Extract the (x, y) coordinate from the center of the cell holding the provided text.  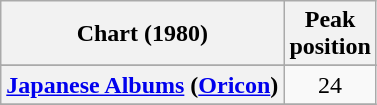
Japanese Albums (Oricon) (142, 85)
Chart (1980) (142, 34)
Peakposition (330, 34)
24 (330, 85)
